From the cell containing the given text, extract its center point as [x, y] coordinate. 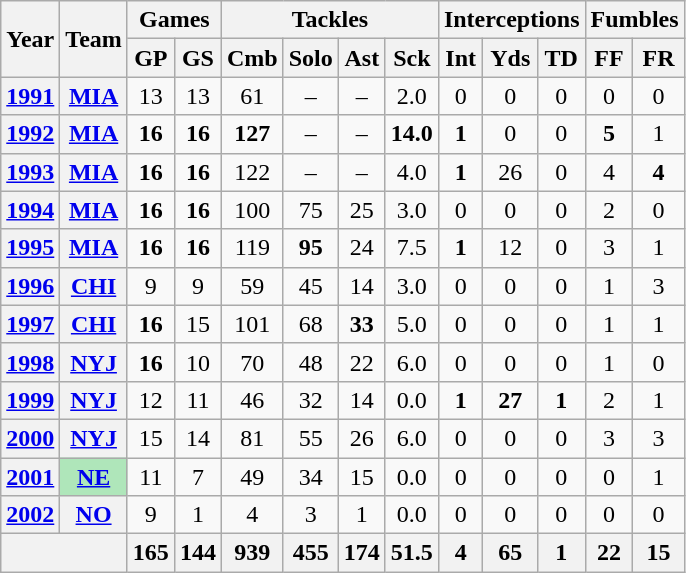
2000 [30, 438]
5 [609, 134]
Fumbles [634, 20]
49 [252, 477]
27 [510, 400]
127 [252, 134]
Cmb [252, 58]
70 [252, 362]
165 [150, 553]
1998 [30, 362]
1994 [30, 210]
65 [510, 553]
100 [252, 210]
Interceptions [512, 20]
NE [94, 477]
5.0 [412, 324]
34 [310, 477]
GS [198, 58]
1993 [30, 172]
14.0 [412, 134]
TD [562, 58]
33 [362, 324]
4.0 [412, 172]
Games [174, 20]
1999 [30, 400]
Ast [362, 58]
144 [198, 553]
7 [198, 477]
455 [310, 553]
46 [252, 400]
GP [150, 58]
1991 [30, 96]
7.5 [412, 248]
2002 [30, 515]
Solo [310, 58]
25 [362, 210]
1992 [30, 134]
Sck [412, 58]
10 [198, 362]
FF [609, 58]
1996 [30, 286]
59 [252, 286]
32 [310, 400]
NO [94, 515]
Team [94, 39]
95 [310, 248]
45 [310, 286]
51.5 [412, 553]
939 [252, 553]
24 [362, 248]
Int [460, 58]
119 [252, 248]
Tackles [330, 20]
Yds [510, 58]
2.0 [412, 96]
61 [252, 96]
48 [310, 362]
Year [30, 39]
174 [362, 553]
122 [252, 172]
75 [310, 210]
68 [310, 324]
55 [310, 438]
101 [252, 324]
FR [658, 58]
1997 [30, 324]
2001 [30, 477]
1995 [30, 248]
81 [252, 438]
